Output the (x, y) coordinate of the center of the cell containing the given text.  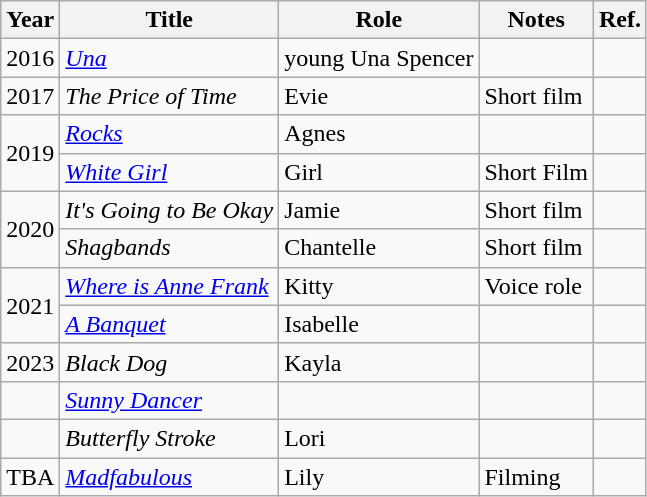
2020 (30, 229)
Una (170, 58)
2021 (30, 305)
The Price of Time (170, 96)
2016 (30, 58)
Kayla (379, 362)
Chantelle (379, 248)
Evie (379, 96)
Rocks (170, 134)
Title (170, 20)
TBA (30, 477)
Lily (379, 477)
Year (30, 20)
Black Dog (170, 362)
Butterfly Stroke (170, 438)
White Girl (170, 172)
Filming (536, 477)
It's Going to Be Okay (170, 210)
Where is Anne Frank (170, 286)
Agnes (379, 134)
Kitty (379, 286)
Girl (379, 172)
Role (379, 20)
Sunny Dancer (170, 400)
Ref. (620, 20)
Short Film (536, 172)
2023 (30, 362)
Lori (379, 438)
young Una Spencer (379, 58)
A Banquet (170, 324)
2019 (30, 153)
2017 (30, 96)
Shagbands (170, 248)
Isabelle (379, 324)
Madfabulous (170, 477)
Notes (536, 20)
Voice role (536, 286)
Jamie (379, 210)
